Find where the given text appears and provide that cell's center as [x, y] coordinate. 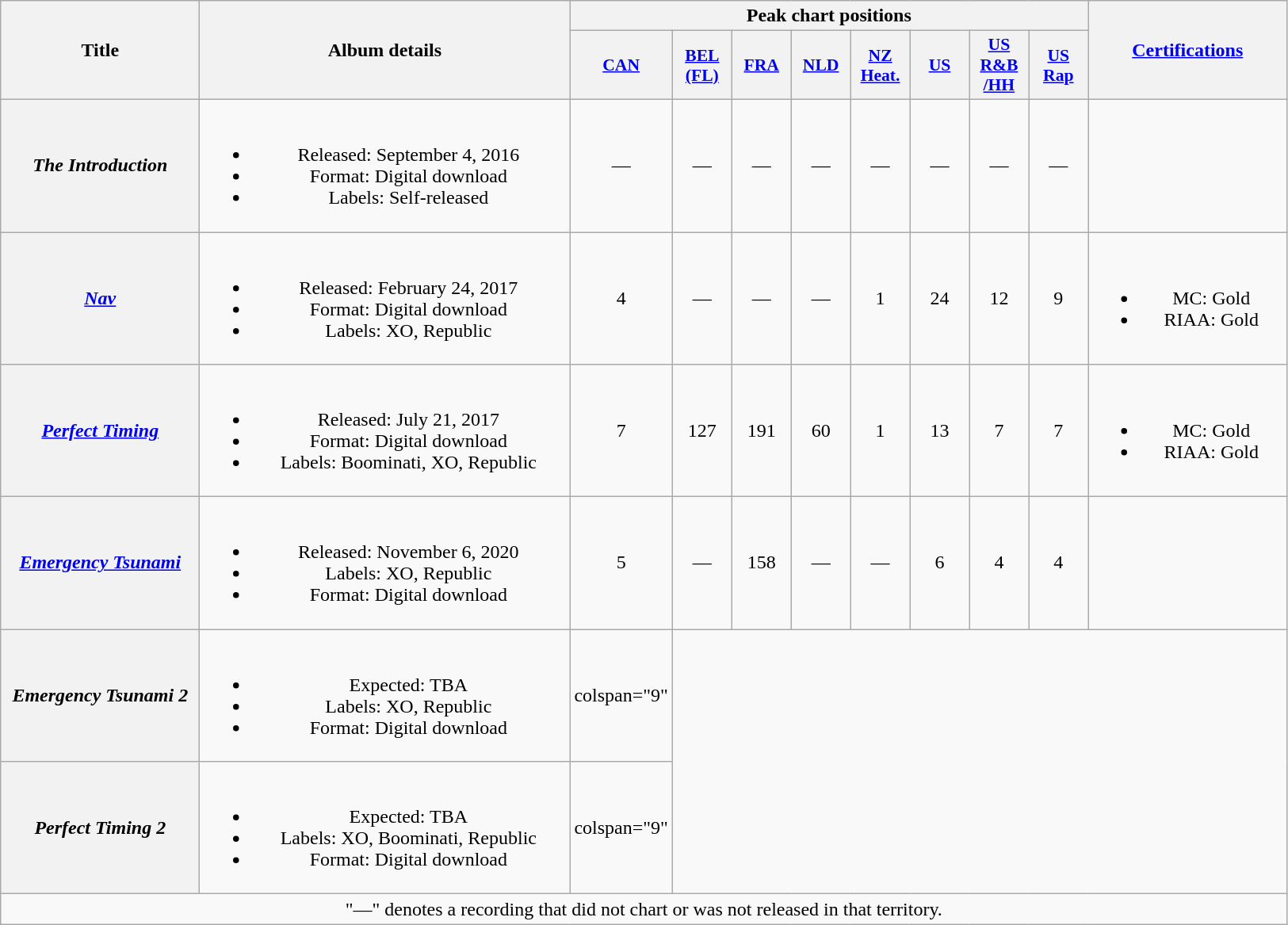
191 [761, 431]
60 [821, 431]
9 [1059, 298]
158 [761, 563]
5 [621, 563]
127 [702, 431]
Certifications [1187, 51]
Emergency Tsunami 2 [100, 696]
Expected: TBALabels: XO, Boominati, RepublicFormat: Digital download [385, 828]
NZHeat. [880, 65]
Emergency Tsunami [100, 563]
24 [940, 298]
CAN [621, 65]
Released: February 24, 2017Format: Digital downloadLabels: XO, Republic [385, 298]
USRap [1059, 65]
6 [940, 563]
Album details [385, 51]
Released: September 4, 2016Format: Digital downloadLabels: Self-released [385, 165]
USR&B/HH [999, 65]
Nav [100, 298]
Released: July 21, 2017Format: Digital downloadLabels: Boominati, XO, Republic [385, 431]
BEL(FL) [702, 65]
12 [999, 298]
Peak chart positions [829, 16]
FRA [761, 65]
Title [100, 51]
13 [940, 431]
US [940, 65]
NLD [821, 65]
Released: November 6, 2020Labels: XO, RepublicFormat: Digital download [385, 563]
"—" denotes a recording that did not chart or was not released in that territory. [644, 909]
Perfect Timing [100, 431]
Perfect Timing 2 [100, 828]
Expected: TBALabels: XO, RepublicFormat: Digital download [385, 696]
The Introduction [100, 165]
